Find where the given text appears and provide that cell's center as (X, Y) coordinate. 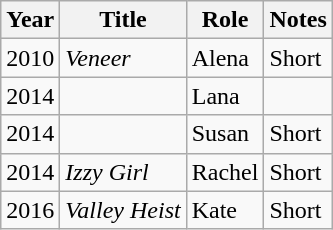
Susan (225, 134)
Alena (225, 58)
Veneer (123, 58)
Notes (298, 20)
Title (123, 20)
Kate (225, 210)
Year (30, 20)
Valley Heist (123, 210)
Rachel (225, 172)
2016 (30, 210)
Lana (225, 96)
Role (225, 20)
2010 (30, 58)
Izzy Girl (123, 172)
